For the text-containing cell, return its midpoint in (X, Y) coordinate format. 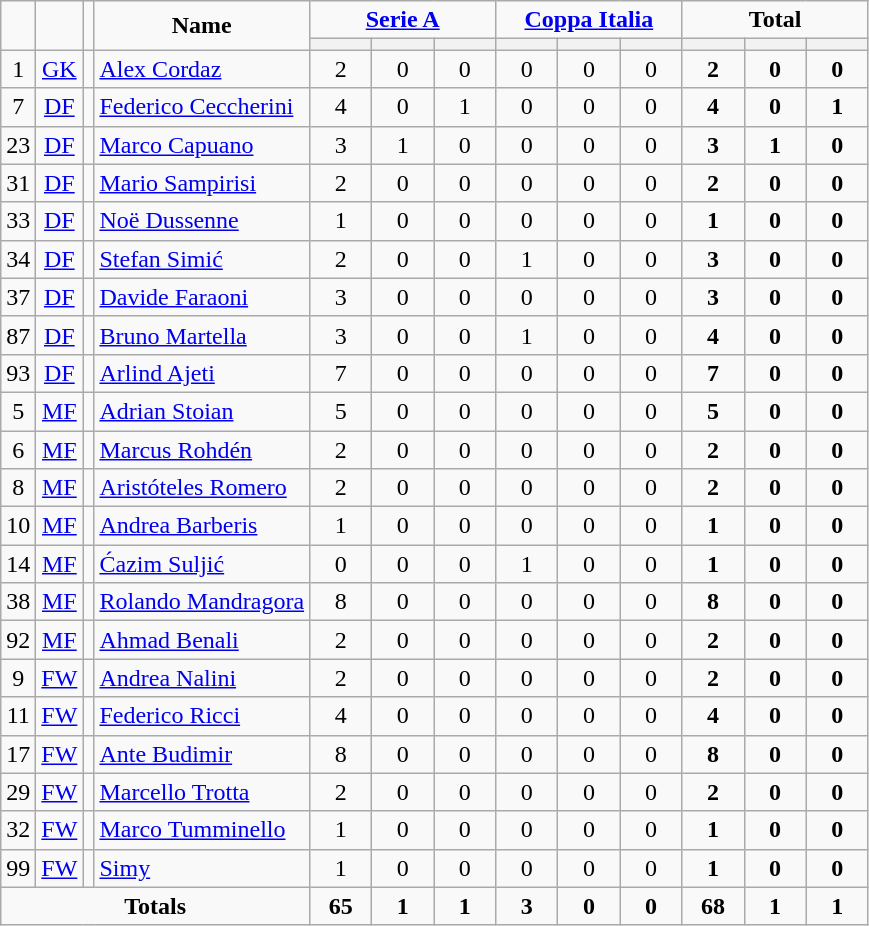
68 (713, 906)
Federico Ceccherini (202, 107)
Ćazim Suljić (202, 564)
10 (18, 526)
99 (18, 868)
Federico Ricci (202, 716)
Davide Faraoni (202, 297)
Marco Capuano (202, 145)
93 (18, 373)
34 (18, 259)
32 (18, 830)
65 (341, 906)
33 (18, 221)
37 (18, 297)
Alex Cordaz (202, 69)
Serie A (403, 20)
6 (18, 449)
Bruno Martella (202, 335)
9 (18, 678)
31 (18, 183)
23 (18, 145)
Ante Budimir (202, 754)
Name (202, 26)
Total (775, 20)
Stefan Simić (202, 259)
11 (18, 716)
Ahmad Benali (202, 640)
Arlind Ajeti (202, 373)
Marcus Rohdén (202, 449)
Andrea Barberis (202, 526)
Noë Dussenne (202, 221)
Andrea Nalini (202, 678)
Coppa Italia (589, 20)
38 (18, 602)
14 (18, 564)
Marco Tumminello (202, 830)
Simy (202, 868)
92 (18, 640)
Mario Sampirisi (202, 183)
29 (18, 792)
87 (18, 335)
17 (18, 754)
Rolando Mandragora (202, 602)
Marcello Trotta (202, 792)
Aristóteles Romero (202, 488)
Totals (156, 906)
Adrian Stoian (202, 411)
GK (60, 69)
